Locate the cell with the specified text and output its [X, Y] center coordinate. 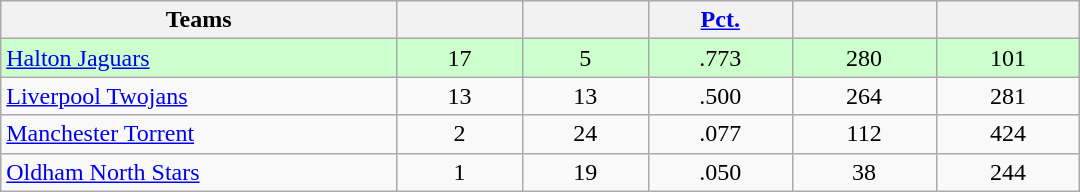
.050 [720, 172]
1 [459, 172]
281 [1008, 96]
Liverpool Twojans [199, 96]
424 [1008, 134]
Halton Jaguars [199, 58]
19 [585, 172]
280 [864, 58]
2 [459, 134]
101 [1008, 58]
38 [864, 172]
244 [1008, 172]
Teams [199, 20]
Pct. [720, 20]
112 [864, 134]
24 [585, 134]
5 [585, 58]
Oldham North Stars [199, 172]
Manchester Torrent [199, 134]
.773 [720, 58]
.500 [720, 96]
17 [459, 58]
.077 [720, 134]
264 [864, 96]
